From the cell containing the given text, extract its center point as [x, y] coordinate. 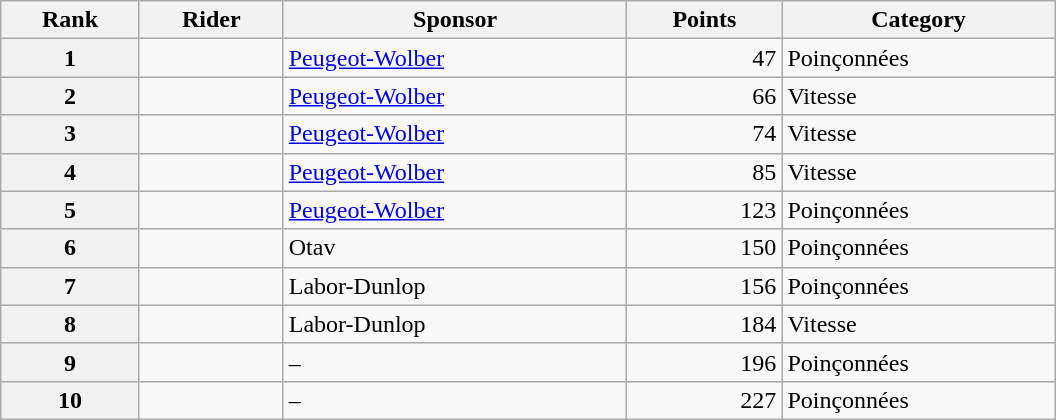
Rank [70, 20]
8 [70, 324]
2 [70, 96]
5 [70, 210]
3 [70, 134]
47 [704, 58]
9 [70, 362]
4 [70, 172]
196 [704, 362]
6 [70, 248]
184 [704, 324]
123 [704, 210]
150 [704, 248]
Category [918, 20]
1 [70, 58]
Otav [455, 248]
156 [704, 286]
66 [704, 96]
227 [704, 400]
74 [704, 134]
10 [70, 400]
Rider [211, 20]
Points [704, 20]
Sponsor [455, 20]
85 [704, 172]
7 [70, 286]
